Search for the cell housing the specified text and yield its [x, y] center coordinate. 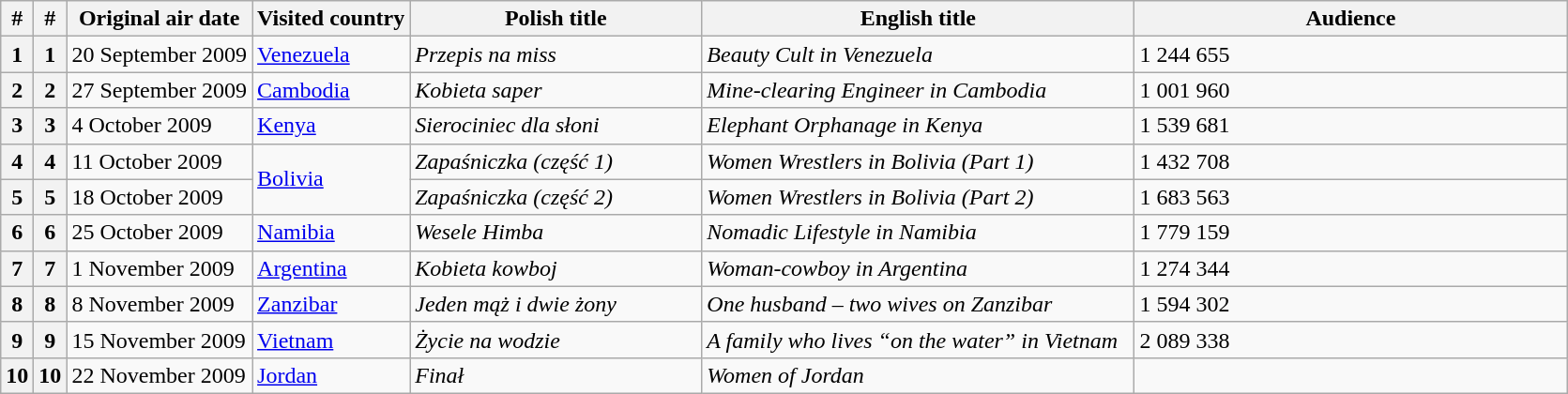
20 September 2009 [160, 54]
Kenya [331, 126]
Jeden mąż i dwie żony [556, 304]
Women Wrestlers in Bolivia (Part 1) [918, 161]
Argentina [331, 268]
Venezuela [331, 54]
Wesele Himba [556, 233]
Przepis na miss [556, 54]
Original air date [160, 19]
Women of Jordan [918, 375]
1 594 302 [1351, 304]
Beauty Cult in Venezuela [918, 54]
Życie na wodzie [556, 340]
15 November 2009 [160, 340]
English title [918, 19]
1 683 563 [1351, 197]
1 274 344 [1351, 268]
1 001 960 [1351, 90]
One husband – two wives on Zanzibar [918, 304]
Zapaśniczka (część 2) [556, 197]
Mine-clearing Engineer in Cambodia [918, 90]
Jordan [331, 375]
Nomadic Lifestyle in Namibia [918, 233]
Kobieta kowboj [556, 268]
4 October 2009 [160, 126]
Audience [1351, 19]
8 November 2009 [160, 304]
Zapaśniczka (część 1) [556, 161]
Finał [556, 375]
Cambodia [331, 90]
27 September 2009 [160, 90]
Zanzibar [331, 304]
Women Wrestlers in Bolivia (Part 2) [918, 197]
Polish title [556, 19]
Kobieta saper [556, 90]
Bolivia [331, 179]
1 244 655 [1351, 54]
22 November 2009 [160, 375]
25 October 2009 [160, 233]
2 089 338 [1351, 340]
Woman-cowboy in Argentina [918, 268]
1 779 159 [1351, 233]
1 539 681 [1351, 126]
Elephant Orphanage in Kenya [918, 126]
1 November 2009 [160, 268]
A family who lives “on the water” in Vietnam [918, 340]
18 October 2009 [160, 197]
Sierociniec dla słoni [556, 126]
Visited country [331, 19]
Vietnam [331, 340]
11 October 2009 [160, 161]
1 432 708 [1351, 161]
Namibia [331, 233]
